Output the (X, Y) coordinate of the center of the cell containing the given text.  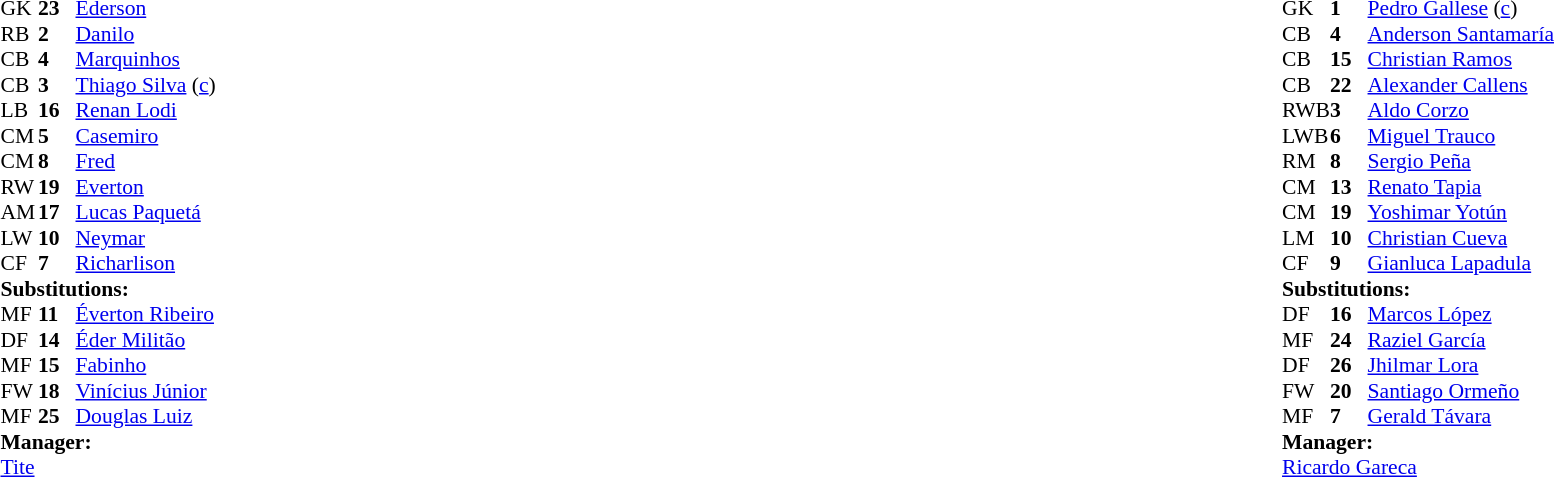
Gianluca Lapadula (1461, 263)
Fabinho (146, 365)
Sergio Peña (1461, 161)
Yoshimar Yotún (1461, 213)
22 (1349, 85)
Lucas Paquetá (146, 213)
Douglas Luiz (146, 417)
Everton (146, 187)
5 (57, 136)
Miguel Trauco (1461, 136)
6 (1349, 136)
17 (57, 213)
RB (19, 34)
25 (57, 417)
LW (19, 238)
Anderson Santamaría (1461, 34)
20 (1349, 391)
13 (1349, 187)
18 (57, 391)
Marcos López (1461, 315)
Christian Cueva (1461, 238)
Gerald Távara (1461, 417)
Neymar (146, 238)
Raziel García (1461, 340)
Renan Lodi (146, 111)
Fred (146, 161)
Christian Ramos (1461, 59)
LB (19, 111)
RM (1306, 161)
LM (1306, 238)
Jhilmar Lora (1461, 365)
RWB (1306, 111)
9 (1349, 263)
2 (57, 34)
24 (1349, 340)
LWB (1306, 136)
Éder Militão (146, 340)
14 (57, 340)
Éverton Ribeiro (146, 315)
AM (19, 213)
Richarlison (146, 263)
Santiago Ormeño (1461, 391)
RW (19, 187)
11 (57, 315)
Danilo (146, 34)
Marquinhos (146, 59)
Renato Tapia (1461, 187)
Casemiro (146, 136)
Aldo Corzo (1461, 111)
Vinícius Júnior (146, 391)
Alexander Callens (1461, 85)
Thiago Silva (c) (146, 85)
26 (1349, 365)
